Scan for the cell matching the given text and deliver its [x, y] coordinate at center. 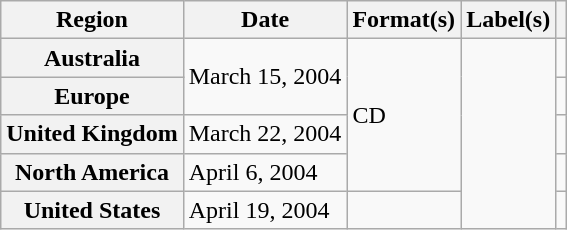
March 22, 2004 [265, 134]
Australia [92, 58]
Label(s) [508, 20]
Europe [92, 96]
Region [92, 20]
Format(s) [404, 20]
United Kingdom [92, 134]
April 6, 2004 [265, 172]
April 19, 2004 [265, 210]
March 15, 2004 [265, 77]
CD [404, 115]
North America [92, 172]
United States [92, 210]
Date [265, 20]
